Locate the cell with the specified text and output its (x, y) center coordinate. 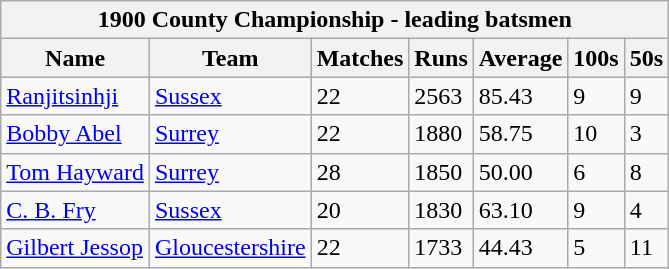
4 (646, 210)
63.10 (520, 210)
C. B. Fry (76, 210)
1733 (441, 248)
2563 (441, 96)
50.00 (520, 172)
1880 (441, 134)
Bobby Abel (76, 134)
28 (360, 172)
Ranjitsinhji (76, 96)
Gloucestershire (230, 248)
3 (646, 134)
Runs (441, 58)
50s (646, 58)
10 (596, 134)
6 (596, 172)
58.75 (520, 134)
100s (596, 58)
Gilbert Jessop (76, 248)
5 (596, 248)
44.43 (520, 248)
8 (646, 172)
Team (230, 58)
Name (76, 58)
Matches (360, 58)
11 (646, 248)
1830 (441, 210)
1900 County Championship - leading batsmen (335, 20)
20 (360, 210)
Tom Hayward (76, 172)
Average (520, 58)
85.43 (520, 96)
1850 (441, 172)
